Pinpoint the cell where the given text exists, returning its (X, Y) midpoint coordinate. 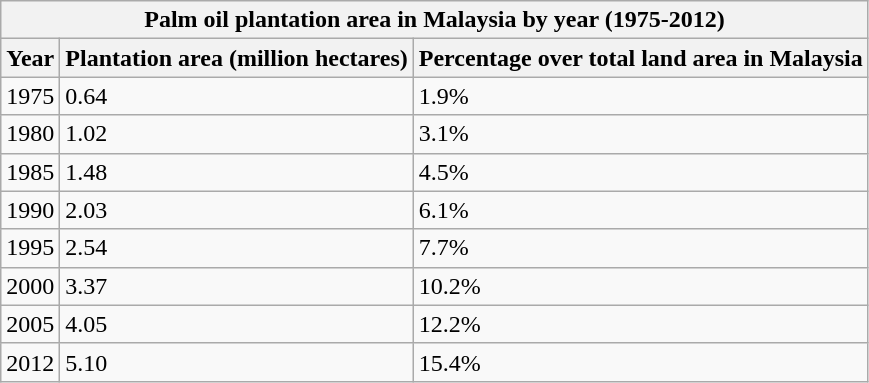
4.5% (640, 172)
0.64 (236, 96)
Percentage over total land area in Malaysia (640, 58)
10.2% (640, 286)
12.2% (640, 324)
5.10 (236, 362)
1975 (30, 96)
1995 (30, 248)
15.4% (640, 362)
1990 (30, 210)
Palm oil plantation area in Malaysia by year (1975-2012) (435, 20)
3.1% (640, 134)
1980 (30, 134)
Plantation area (million hectares) (236, 58)
2.03 (236, 210)
2005 (30, 324)
2012 (30, 362)
2000 (30, 286)
4.05 (236, 324)
7.7% (640, 248)
6.1% (640, 210)
Year (30, 58)
3.37 (236, 286)
1.9% (640, 96)
1.02 (236, 134)
2.54 (236, 248)
1.48 (236, 172)
1985 (30, 172)
